Search for the cell housing the specified text and yield its [x, y] center coordinate. 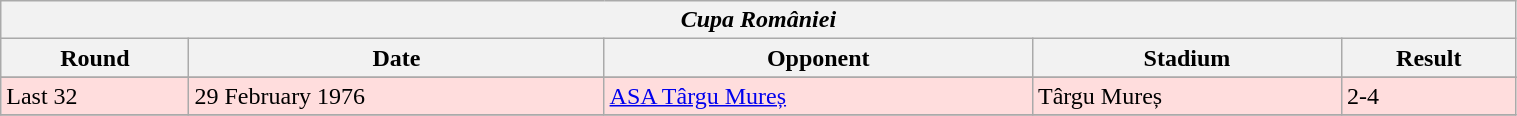
Târgu Mureș [1186, 96]
29 February 1976 [396, 96]
Date [396, 58]
ASA Târgu Mureș [818, 96]
Round [95, 58]
2-4 [1428, 96]
Result [1428, 58]
Last 32 [95, 96]
Stadium [1186, 58]
Cupa României [758, 20]
Opponent [818, 58]
